Extract the (X, Y) coordinate from the center of the cell holding the provided text.  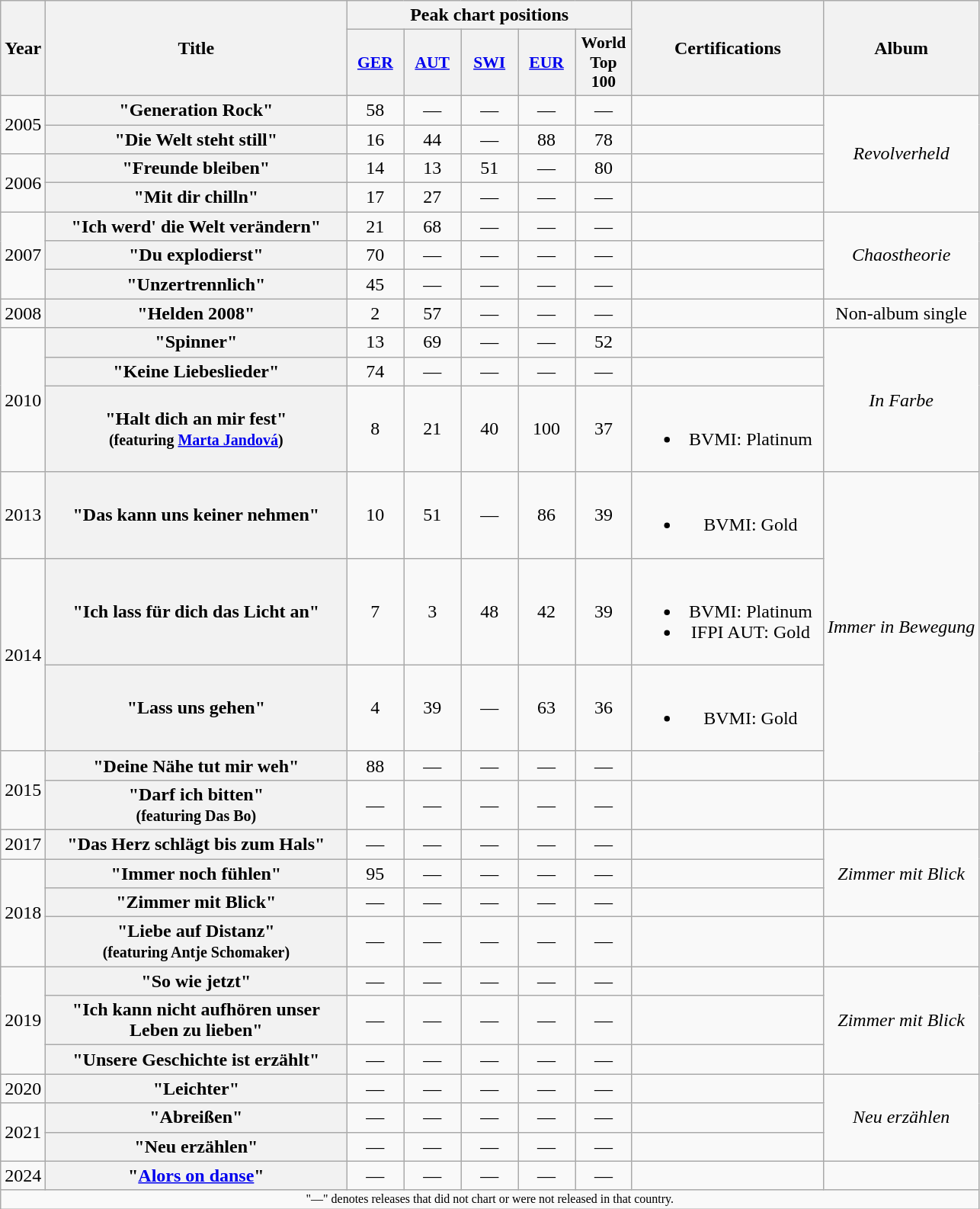
68 (433, 226)
2013 (23, 515)
70 (375, 255)
"Helden 2008" (197, 313)
74 (375, 371)
45 (375, 284)
"So wie jetzt" (197, 981)
"Zimmer mit Blick" (197, 903)
"Lass uns gehen" (197, 707)
2006 (23, 183)
2008 (23, 313)
2015 (23, 790)
"Keine Liebeslieder" (197, 371)
EUR (547, 63)
Immer in Bewegung (901, 626)
8 (375, 428)
Album (901, 49)
2021 (23, 1132)
"Neu erzählen" (197, 1146)
"Das kann uns keiner nehmen" (197, 515)
2024 (23, 1175)
69 (433, 342)
2007 (23, 255)
Title (197, 49)
"Immer noch fühlen" (197, 873)
"Die Welt steht still" (197, 139)
17 (375, 197)
BVMI: Platinum (727, 428)
58 (375, 110)
Year (23, 49)
AUT (433, 63)
48 (489, 611)
"Das Herz schlägt bis zum Hals" (197, 844)
80 (604, 168)
27 (433, 197)
100 (547, 428)
Chaostheorie (901, 255)
57 (433, 313)
4 (375, 707)
2017 (23, 844)
14 (375, 168)
"Ich lass für dich das Licht an" (197, 611)
"Abreißen" (197, 1118)
GER (375, 63)
"Ich kann nicht aufhören unser Leben zu lieben" (197, 1020)
"—" denotes releases that did not chart or were not released in that country. (490, 1199)
16 (375, 139)
Revolverheld (901, 153)
"Leichter" (197, 1089)
78 (604, 139)
"Generation Rock" (197, 110)
"Liebe auf Distanz"(featuring Antje Schomaker) (197, 942)
"Du explodierst" (197, 255)
2020 (23, 1089)
40 (489, 428)
2 (375, 313)
86 (547, 515)
2019 (23, 1020)
2005 (23, 124)
36 (604, 707)
"Unzertrennlich" (197, 284)
WorldTop 100 (604, 63)
44 (433, 139)
"Unsere Geschichte ist erzählt" (197, 1060)
"Deine Nähe tut mir weh" (197, 765)
Peak chart positions (489, 15)
"Mit dir chilln" (197, 197)
SWI (489, 63)
10 (375, 515)
"Halt dich an mir fest"(featuring Marta Jandová) (197, 428)
3 (433, 611)
BVMI: PlatinumIFPI AUT: Gold (727, 611)
2014 (23, 654)
"Ich werd' die Welt verändern" (197, 226)
2010 (23, 399)
Non-album single (901, 313)
63 (547, 707)
"Alors on danse" (197, 1175)
In Farbe (901, 399)
52 (604, 342)
37 (604, 428)
7 (375, 611)
"Spinner" (197, 342)
"Freunde bleiben" (197, 168)
Neu erzählen (901, 1118)
"Darf ich bitten"(featuring Das Bo) (197, 805)
42 (547, 611)
Certifications (727, 49)
2018 (23, 912)
95 (375, 873)
